Output the [X, Y] coordinate of the center of the cell containing the given text.  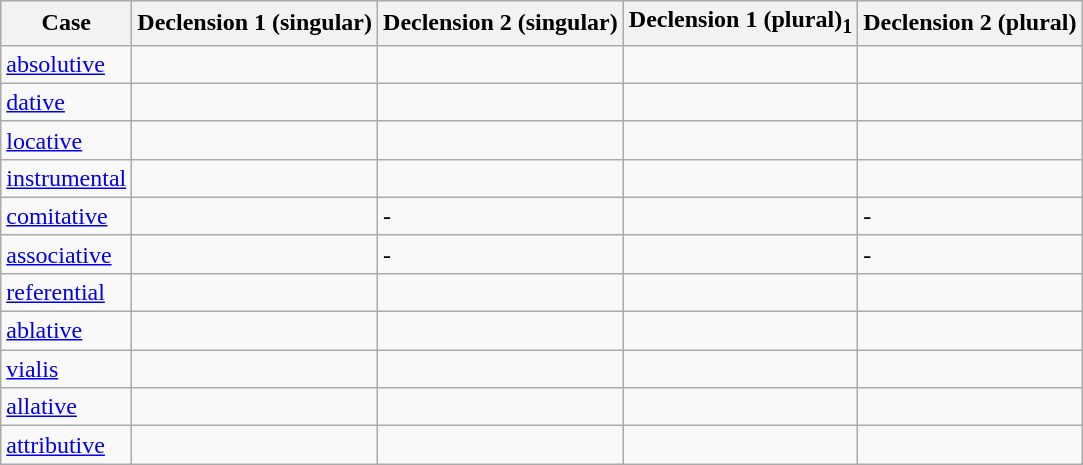
vialis [66, 369]
Declension 1 (plural)1 [740, 23]
attributive [66, 445]
locative [66, 140]
dative [66, 102]
allative [66, 407]
instrumental [66, 178]
Declension 2 (plural) [970, 23]
referential [66, 292]
ablative [66, 331]
Case [66, 23]
Declension 1 (singular) [255, 23]
comitative [66, 216]
associative [66, 254]
absolutive [66, 64]
Declension 2 (singular) [501, 23]
